Search for the cell housing the specified text and yield its [x, y] center coordinate. 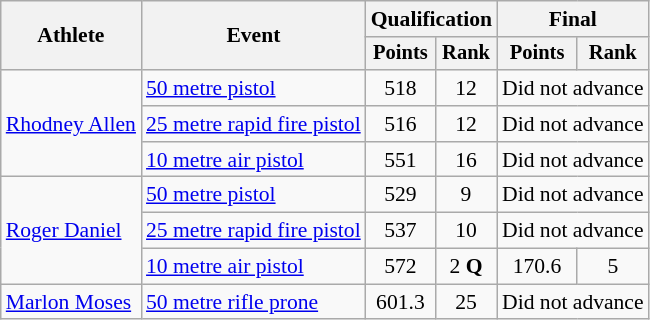
50 metre rifle prone [254, 302]
25 [466, 302]
Rhodney Allen [71, 124]
2 Q [466, 267]
5 [613, 267]
16 [466, 160]
529 [400, 195]
Qualification [432, 19]
9 [466, 195]
170.6 [537, 267]
Athlete [71, 36]
601.3 [400, 302]
Final [573, 19]
516 [400, 124]
572 [400, 267]
551 [400, 160]
518 [400, 88]
Event [254, 36]
10 [466, 231]
Marlon Moses [71, 302]
Roger Daniel [71, 230]
537 [400, 231]
